Identify which cell holds the provided text, then report its (x, y) central coordinate. 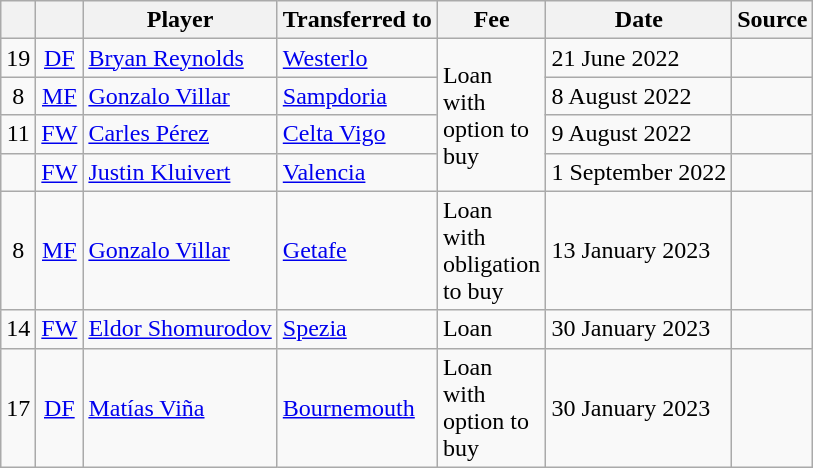
Spezia (357, 329)
Fee (492, 20)
Westerlo (357, 58)
Bryan Reynolds (180, 58)
13 January 2023 (639, 250)
Getafe (357, 250)
Loan with obligation to buy (492, 250)
14 (18, 329)
21 June 2022 (639, 58)
Source (772, 20)
Valencia (357, 172)
11 (18, 134)
Carles Pérez (180, 134)
Celta Vigo (357, 134)
19 (18, 58)
17 (18, 408)
Date (639, 20)
Transferred to (357, 20)
Bournemouth (357, 408)
Sampdoria (357, 96)
Eldor Shomurodov (180, 329)
9 August 2022 (639, 134)
Player (180, 20)
Justin Kluivert (180, 172)
1 September 2022 (639, 172)
8 August 2022 (639, 96)
Loan (492, 329)
Matías Viña (180, 408)
